Output the (X, Y) coordinate of the center of the cell containing the given text.  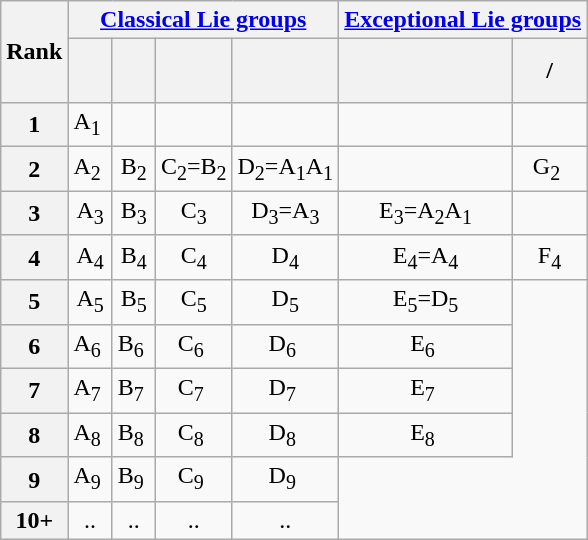
A3 (90, 213)
A6 (90, 346)
D7 (286, 390)
G2 (549, 169)
E3=A2A1 (426, 213)
A9 (90, 479)
Exceptional Lie groups (463, 20)
C3 (194, 213)
6 (34, 346)
B9 (134, 479)
10+ (34, 520)
C8 (194, 435)
7 (34, 390)
3 (34, 213)
D6 (286, 346)
B3 (134, 213)
5 (34, 302)
F4 (549, 257)
E8 (426, 435)
E6 (426, 346)
E4=A4 (426, 257)
B8 (134, 435)
D3=A3 (286, 213)
D2=A1A1 (286, 169)
C6 (194, 346)
D8 (286, 435)
C5 (194, 302)
B6 (134, 346)
Rank (34, 52)
E5=D5 (426, 302)
A7 (90, 390)
9 (34, 479)
B7 (134, 390)
A2 (90, 169)
B2 (134, 169)
C4 (194, 257)
2 (34, 169)
/ (549, 71)
A5 (90, 302)
C9 (194, 479)
D4 (286, 257)
4 (34, 257)
C2=B2 (194, 169)
E7 (426, 390)
A1 (90, 124)
B4 (134, 257)
1 (34, 124)
A8 (90, 435)
A4 (90, 257)
D5 (286, 302)
B5 (134, 302)
8 (34, 435)
C7 (194, 390)
D9 (286, 479)
Classical Lie groups (204, 20)
